Return the [x, y] coordinate for the center point of the cell that contains the specified text.  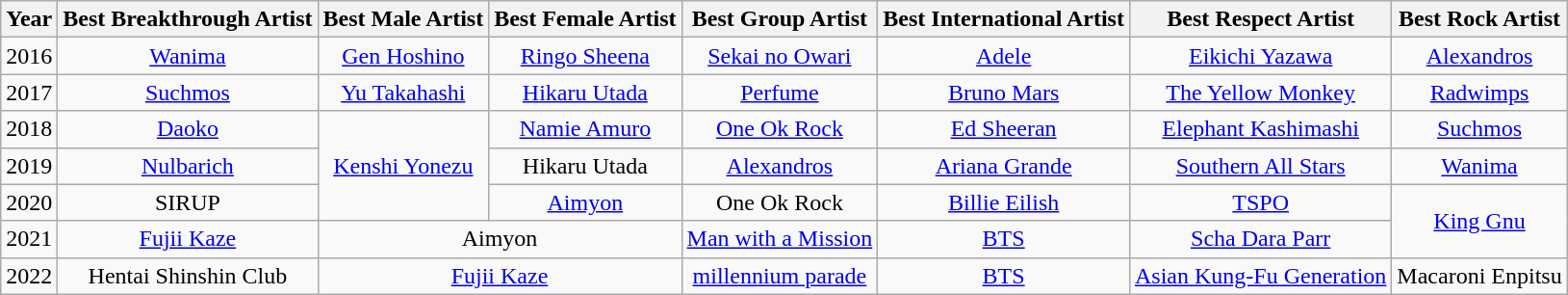
Nulbarich [188, 166]
2018 [29, 129]
2020 [29, 202]
millennium parade [780, 276]
Elephant Kashimashi [1260, 129]
2017 [29, 93]
Namie Amuro [585, 129]
Yu Takahashi [403, 93]
Kenshi Yonezu [403, 166]
Ed Sheeran [1004, 129]
Gen Hoshino [403, 56]
2021 [29, 239]
Adele [1004, 56]
2016 [29, 56]
Best Male Artist [403, 19]
Bruno Mars [1004, 93]
Macaroni Enpitsu [1479, 276]
Best International Artist [1004, 19]
Ringo Sheena [585, 56]
The Yellow Monkey [1260, 93]
Year [29, 19]
Ariana Grande [1004, 166]
Radwimps [1479, 93]
King Gnu [1479, 221]
Best Breakthrough Artist [188, 19]
Best Group Artist [780, 19]
Man with a Mission [780, 239]
Billie Eilish [1004, 202]
2022 [29, 276]
Perfume [780, 93]
2019 [29, 166]
Best Rock Artist [1479, 19]
Southern All Stars [1260, 166]
Best Respect Artist [1260, 19]
Hentai Shinshin Club [188, 276]
Best Female Artist [585, 19]
Eikichi Yazawa [1260, 56]
Daoko [188, 129]
SIRUP [188, 202]
TSPO [1260, 202]
Asian Kung-Fu Generation [1260, 276]
Scha Dara Parr [1260, 239]
Sekai no Owari [780, 56]
